Return [x, y] of the center of cell containing provided text 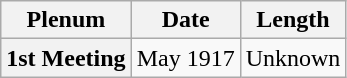
Length [293, 20]
Date [186, 20]
May 1917 [186, 58]
Unknown [293, 58]
1st Meeting [66, 58]
Plenum [66, 20]
